Extract the [x, y] coordinate from the center of the cell holding the provided text.  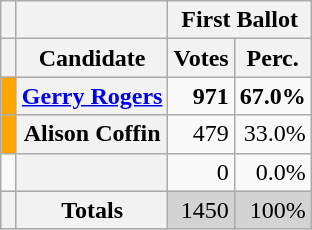
Alison Coffin [92, 134]
67.0% [272, 96]
100% [272, 210]
Gerry Rogers [92, 96]
Perc. [272, 58]
971 [201, 96]
0.0% [272, 172]
Totals [92, 210]
First Ballot [240, 20]
Votes [201, 58]
1450 [201, 210]
Candidate [92, 58]
33.0% [272, 134]
0 [201, 172]
479 [201, 134]
